Search for the cell housing the specified text and yield its (X, Y) center coordinate. 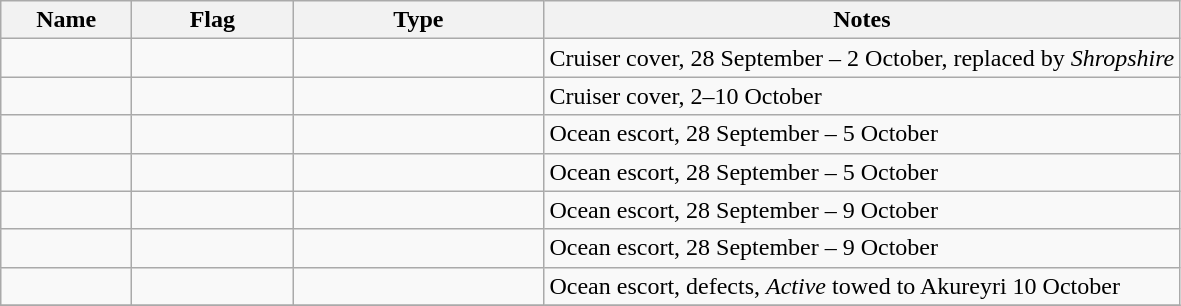
Cruiser cover, 2–10 October (862, 96)
Ocean escort, defects, Active towed to Akureyri 10 October (862, 286)
Notes (862, 20)
Type (418, 20)
Cruiser cover, 28 September – 2 October, replaced by Shropshire (862, 58)
Flag (212, 20)
Name (66, 20)
